Output the (x, y) coordinate of the center of the cell containing the given text.  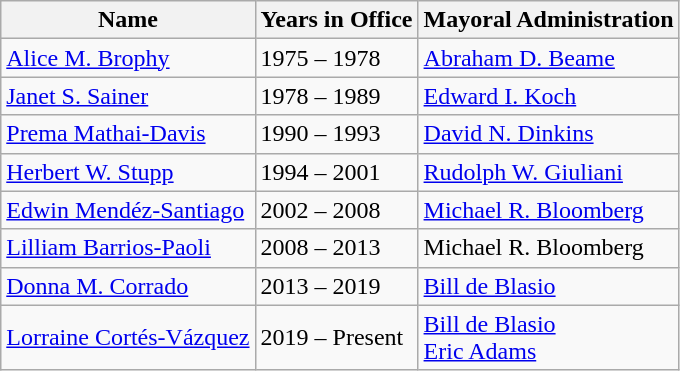
Edwin Mendéz-Santiago (128, 210)
Rudolph W. Giuliani (548, 172)
Donna M. Corrado (128, 286)
2019 – Present (336, 338)
Abraham D. Beame (548, 58)
Bill de BlasioEric Adams (548, 338)
1990 – 1993 (336, 134)
2008 – 2013 (336, 248)
Edward I. Koch (548, 96)
Herbert W. Stupp (128, 172)
2002 – 2008 (336, 210)
David N. Dinkins (548, 134)
Mayoral Administration (548, 20)
Name (128, 20)
2013 – 2019 (336, 286)
1978 – 1989 (336, 96)
Lilliam Barrios-Paoli (128, 248)
Lorraine Cortés-Vázquez (128, 338)
1994 – 2001 (336, 172)
Alice M. Brophy (128, 58)
1975 – 1978 (336, 58)
Years in Office (336, 20)
Janet S. Sainer (128, 96)
Bill de Blasio (548, 286)
Prema Mathai-Davis (128, 134)
